Determine the [X, Y] coordinate at the center of the cell enclosing the given text.  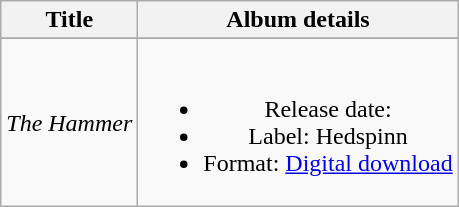
Release date: Label: HedspinnFormat: Digital download [298, 122]
Album details [298, 20]
The Hammer [70, 122]
Title [70, 20]
